Extract the (x, y) coordinate from the center of the cell holding the provided text.  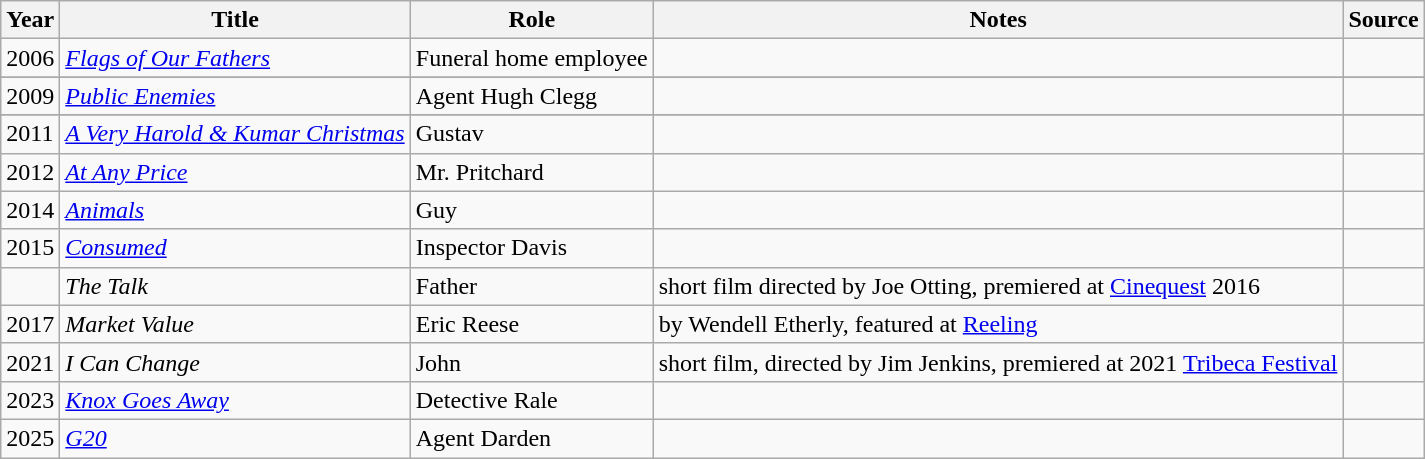
Year (30, 20)
Source (1384, 20)
2023 (30, 400)
Detective Rale (532, 400)
G20 (235, 438)
Title (235, 20)
2025 (30, 438)
by Wendell Etherly, featured at Reeling (998, 324)
A Very Harold & Kumar Christmas (235, 134)
2012 (30, 172)
Funeral home employee (532, 58)
Market Value (235, 324)
Role (532, 20)
Inspector Davis (532, 248)
Eric Reese (532, 324)
Guy (532, 210)
Animals (235, 210)
2017 (30, 324)
2006 (30, 58)
John (532, 362)
Notes (998, 20)
At Any Price (235, 172)
2015 (30, 248)
Consumed (235, 248)
2014 (30, 210)
Flags of Our Fathers (235, 58)
Gustav (532, 134)
2011 (30, 134)
Agent Hugh Clegg (532, 96)
short film directed by Joe Otting, premiered at Cinequest 2016 (998, 286)
Public Enemies (235, 96)
I Can Change (235, 362)
short film, directed by Jim Jenkins, premiered at 2021 Tribeca Festival (998, 362)
Father (532, 286)
Knox Goes Away (235, 400)
2021 (30, 362)
The Talk (235, 286)
Mr. Pritchard (532, 172)
2009 (30, 96)
Agent Darden (532, 438)
